Pinpoint the cell where the given text exists, returning its [X, Y] midpoint coordinate. 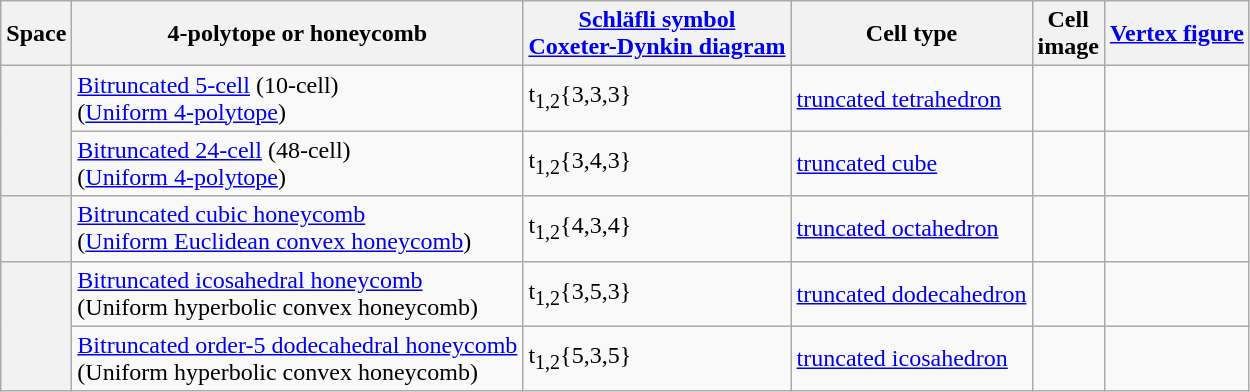
t1,2{3,3,3} [657, 98]
t1,2{3,4,3} [657, 164]
Schläfli symbolCoxeter-Dynkin diagram [657, 34]
4-polytope or honeycomb [298, 34]
Vertex figure [1176, 34]
Bitruncated order-5 dodecahedral honeycomb(Uniform hyperbolic convex honeycomb) [298, 358]
truncated octahedron [912, 228]
t1,2{4,3,4} [657, 228]
Bitruncated cubic honeycomb(Uniform Euclidean convex honeycomb) [298, 228]
truncated dodecahedron [912, 294]
Bitruncated 5-cell (10-cell)(Uniform 4-polytope) [298, 98]
Cell type [912, 34]
truncated icosahedron [912, 358]
t1,2{5,3,5} [657, 358]
Bitruncated icosahedral honeycomb(Uniform hyperbolic convex honeycomb) [298, 294]
t1,2{3,5,3} [657, 294]
truncated tetrahedron [912, 98]
Cellimage [1068, 34]
Space [36, 34]
Bitruncated 24-cell (48-cell)(Uniform 4-polytope) [298, 164]
truncated cube [912, 164]
